Scan for the cell matching the given text and deliver its (x, y) coordinate at center. 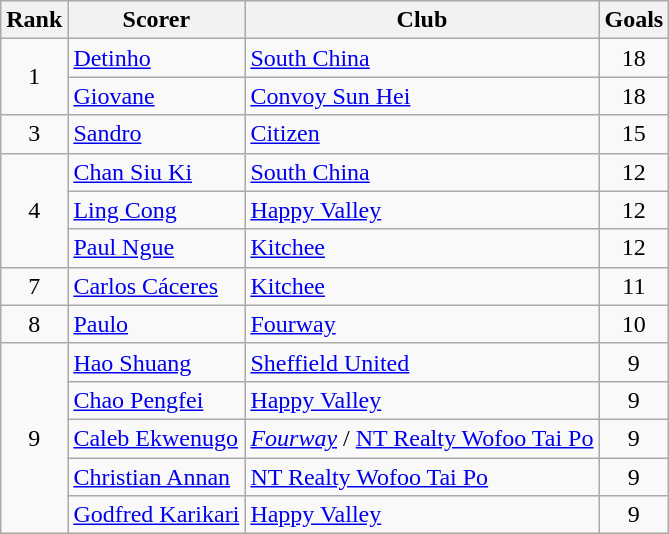
Rank (34, 20)
Ling Cong (156, 210)
Citizen (422, 134)
4 (34, 210)
11 (634, 286)
Chao Pengfei (156, 400)
Caleb Ekwenugo (156, 438)
Chan Siu Ki (156, 172)
Convoy Sun Hei (422, 96)
1 (34, 77)
Paul Ngue (156, 248)
Godfred Karikari (156, 515)
10 (634, 324)
Christian Annan (156, 477)
Carlos Cáceres (156, 286)
8 (34, 324)
Fourway (422, 324)
Fourway / NT Realty Wofoo Tai Po (422, 438)
Scorer (156, 20)
Giovane (156, 96)
Detinho (156, 58)
Sandro (156, 134)
Paulo (156, 324)
Goals (634, 20)
Hao Shuang (156, 362)
15 (634, 134)
Sheffield United (422, 362)
Club (422, 20)
NT Realty Wofoo Tai Po (422, 477)
3 (34, 134)
7 (34, 286)
